Search for the cell housing the specified text and yield its [X, Y] center coordinate. 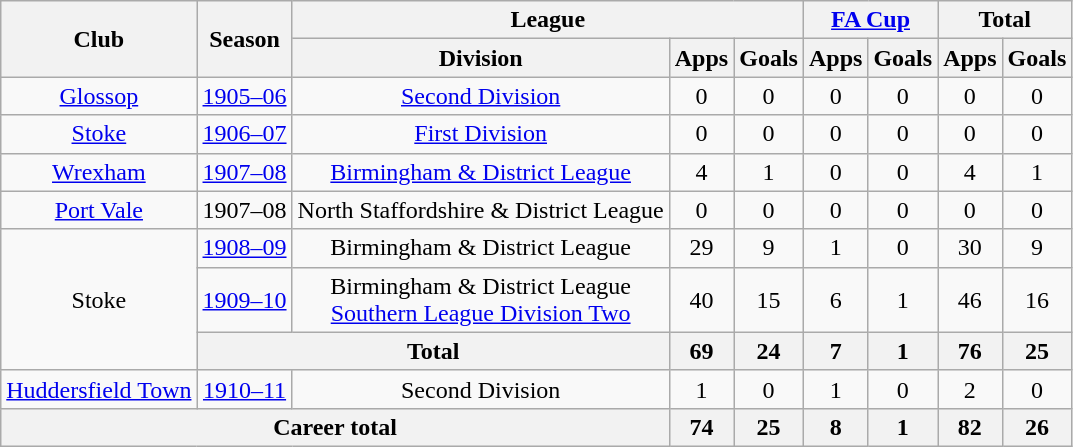
1905–06 [244, 96]
76 [970, 351]
2 [970, 389]
Glossop [99, 96]
Birmingham & District LeagueSouthern League Division Two [480, 300]
1910–11 [244, 389]
Port Vale [99, 210]
7 [835, 351]
North Staffordshire & District League [480, 210]
26 [1037, 427]
Club [99, 39]
FA Cup [870, 20]
Huddersfield Town [99, 389]
1909–10 [244, 300]
Season [244, 39]
24 [769, 351]
6 [835, 300]
69 [701, 351]
29 [701, 248]
30 [970, 248]
16 [1037, 300]
40 [701, 300]
46 [970, 300]
Career total [336, 427]
Division [480, 58]
League [548, 20]
15 [769, 300]
8 [835, 427]
First Division [480, 134]
1906–07 [244, 134]
74 [701, 427]
1908–09 [244, 248]
Wrexham [99, 172]
82 [970, 427]
